Detect which cell encompasses the target text, then output its (x, y) center coordinate. 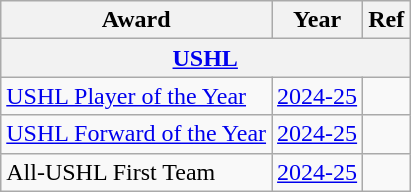
Ref (386, 20)
USHL Player of the Year (136, 96)
USHL (206, 58)
Award (136, 20)
USHL Forward of the Year (136, 134)
Year (318, 20)
All-USHL First Team (136, 172)
